Pinpoint the cell where the given text exists, returning its (X, Y) midpoint coordinate. 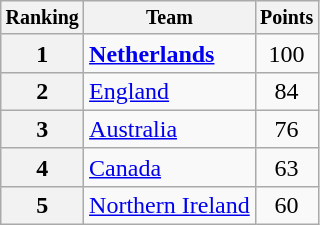
Canada (170, 167)
60 (286, 205)
100 (286, 53)
63 (286, 167)
Ranking (42, 18)
Team (170, 18)
5 (42, 205)
76 (286, 129)
84 (286, 91)
1 (42, 53)
Australia (170, 129)
2 (42, 91)
Northern Ireland (170, 205)
Netherlands (170, 53)
England (170, 91)
3 (42, 129)
Points (286, 18)
4 (42, 167)
